Return (X, Y) of the center of cell containing provided text 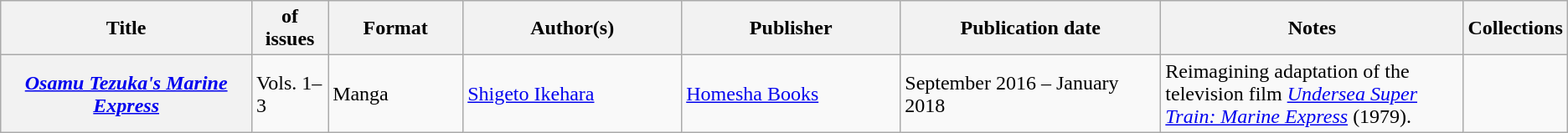
of issues (290, 28)
Author(s) (573, 28)
Manga (395, 94)
Osamu Tezuka's Marine Express (126, 94)
Notes (1312, 28)
Reimagining adaptation of the television film Undersea Super Train: Marine Express (1979). (1312, 94)
Homesha Books (791, 94)
Vols. 1–3 (290, 94)
Format (395, 28)
Publisher (791, 28)
Title (126, 28)
Collections (1515, 28)
Publication date (1030, 28)
September 2016 – January 2018 (1030, 94)
Shigeto Ikehara (573, 94)
